Pinpoint the cell where the given text exists, returning its (X, Y) midpoint coordinate. 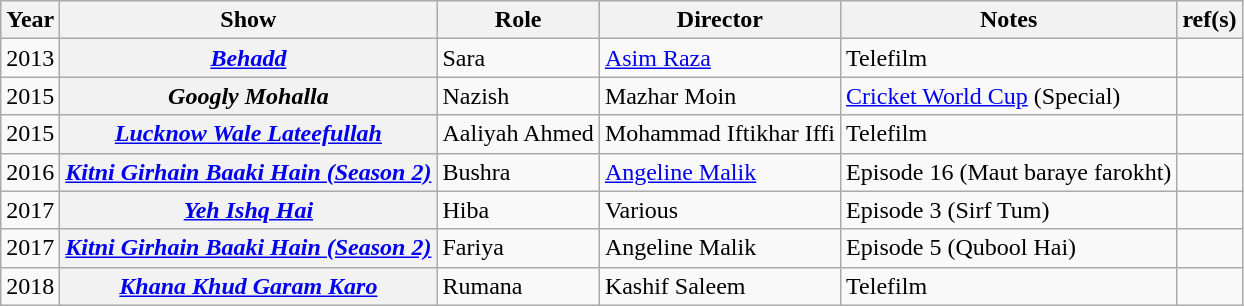
Nazish (518, 96)
Year (30, 20)
Hiba (518, 210)
Notes (1009, 20)
Lucknow Wale Lateefullah (248, 134)
ref(s) (1210, 20)
Various (720, 210)
Episode 3 (Sirf Tum) (1009, 210)
Aaliyah Ahmed (518, 134)
2016 (30, 172)
Rumana (518, 286)
Episode 5 (Qubool Hai) (1009, 248)
Mohammad Iftikhar Iffi (720, 134)
Khana Khud Garam Karo (248, 286)
Episode 16 (Maut baraye farokht) (1009, 172)
Kashif Saleem (720, 286)
Fariya (518, 248)
Director (720, 20)
2018 (30, 286)
Cricket World Cup (Special) (1009, 96)
Googly Mohalla (248, 96)
Role (518, 20)
Sara (518, 58)
Behadd (248, 58)
Mazhar Moin (720, 96)
2013 (30, 58)
Show (248, 20)
Yeh Ishq Hai (248, 210)
Bushra (518, 172)
Asim Raza (720, 58)
